Extract the [X, Y] coordinate from the center of the cell holding the provided text.  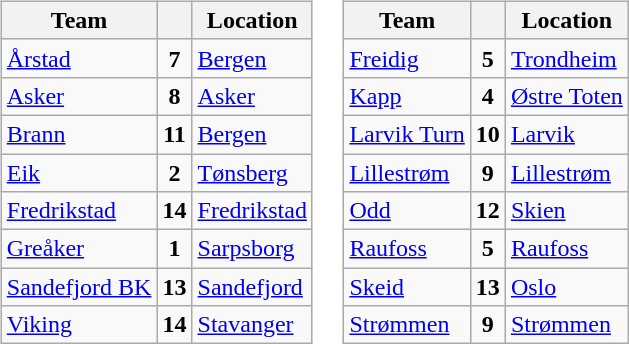
Freidig [407, 58]
Skien [566, 211]
Viking [79, 325]
4 [488, 96]
Trondheim [566, 58]
11 [174, 134]
Sandefjord [252, 287]
Kapp [407, 96]
Greåker [79, 249]
Eik [79, 173]
Stavanger [252, 325]
Sarpsborg [252, 249]
Årstad [79, 58]
Skeid [407, 287]
Tønsberg [252, 173]
7 [174, 58]
Oslo [566, 287]
Odd [407, 211]
10 [488, 134]
Brann [79, 134]
12 [488, 211]
Larvik [566, 134]
Larvik Turn [407, 134]
8 [174, 96]
Østre Toten [566, 96]
2 [174, 173]
Sandefjord BK [79, 287]
1 [174, 249]
